Pinpoint the cell where the given text exists, returning its (X, Y) midpoint coordinate. 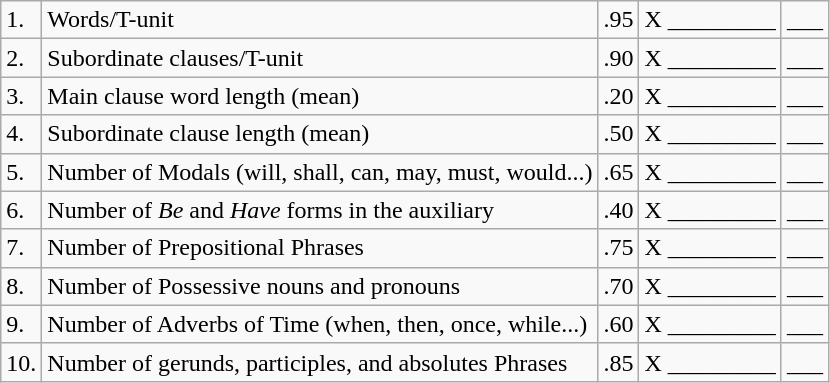
10. (22, 362)
Subordinate clauses/T-unit (320, 58)
1. (22, 20)
.40 (618, 210)
9. (22, 324)
3. (22, 96)
4. (22, 134)
.60 (618, 324)
Number of Be and Have forms in the auxiliary (320, 210)
6. (22, 210)
.70 (618, 286)
.65 (618, 172)
Main clause word length (mean) (320, 96)
5. (22, 172)
Number of Prepositional Phrases (320, 248)
7. (22, 248)
.90 (618, 58)
.95 (618, 20)
Words/T-unit (320, 20)
Number of Possessive nouns and pronouns (320, 286)
.85 (618, 362)
Number of Adverbs of Time (when, then, once, while...) (320, 324)
.20 (618, 96)
2. (22, 58)
.75 (618, 248)
Number of gerunds, participles, and absolutes Phrases (320, 362)
Subordinate clause length (mean) (320, 134)
8. (22, 286)
Number of Modals (will, shall, can, may, must, would...) (320, 172)
.50 (618, 134)
